Return the (X, Y) coordinate for the center point of the cell that contains the specified text.  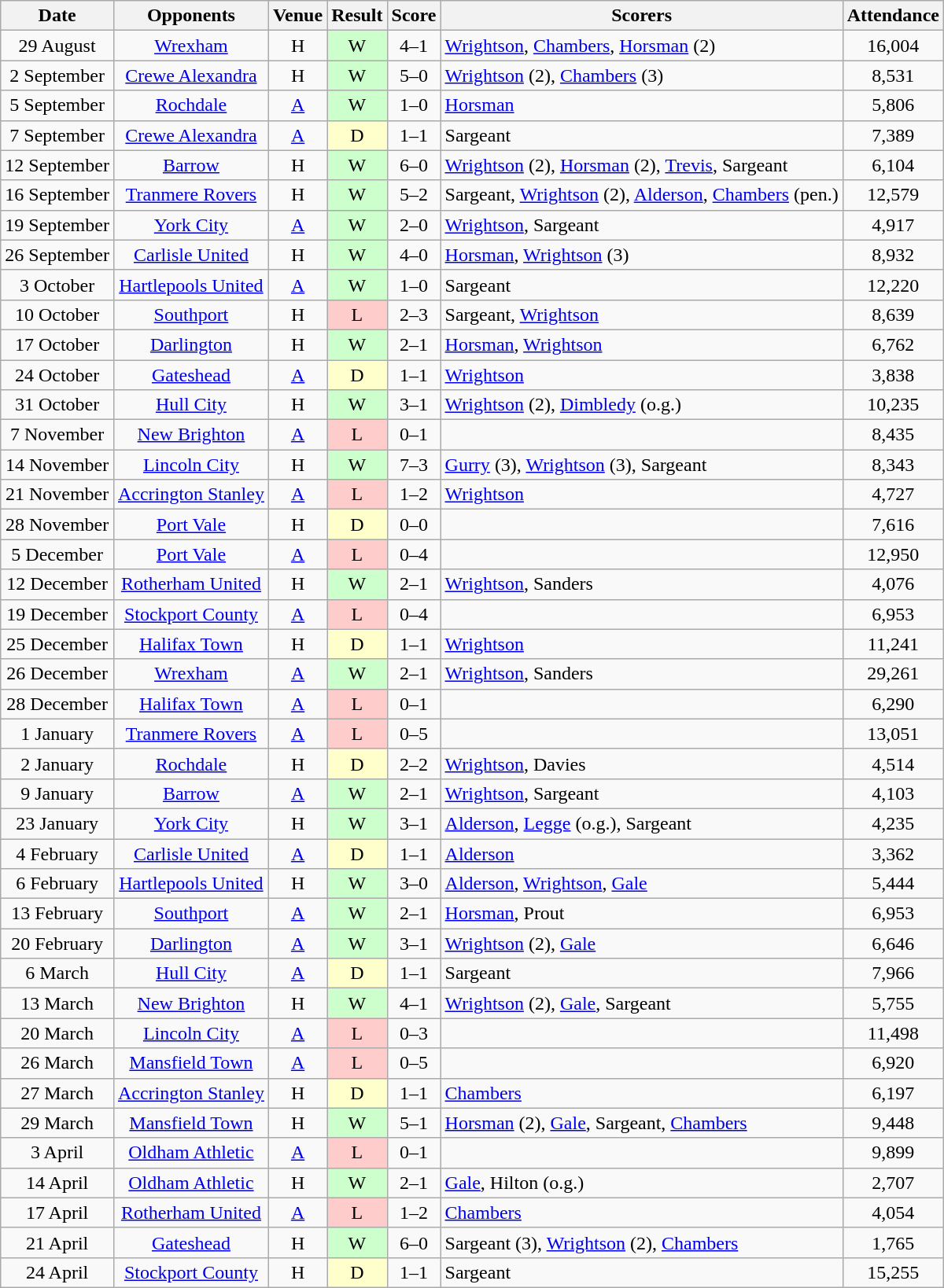
1,765 (893, 1242)
Sargeant, Wrightson (642, 315)
9 January (57, 793)
Horsman, Wrightson (642, 344)
Wrightson (2), Gale, Sargeant (642, 1003)
12,220 (893, 285)
6,762 (893, 344)
24 October (57, 375)
4,103 (893, 793)
20 March (57, 1033)
7–3 (414, 465)
2 January (57, 764)
Wrightson (2), Horsman (2), Trevis, Sargeant (642, 165)
Alderson, Legge (o.g.), Sargeant (642, 823)
Opponents (190, 16)
Score (414, 16)
12,950 (893, 554)
7,389 (893, 135)
19 December (57, 614)
25 December (57, 644)
17 April (57, 1213)
13 February (57, 914)
Sargeant, Wrightson (2), Alderson, Chambers (pen.) (642, 195)
6,197 (893, 1093)
3 April (57, 1153)
7,616 (893, 524)
10,235 (893, 405)
Sargeant (3), Wrightson (2), Chambers (642, 1242)
Wrightson, Chambers, Horsman (2) (642, 46)
Horsman (642, 105)
Wrightson, Davies (642, 764)
8,435 (893, 435)
23 January (57, 823)
Horsman, Wrightson (3) (642, 255)
6,646 (893, 944)
11,241 (893, 644)
4,917 (893, 225)
27 March (57, 1093)
4,514 (893, 764)
Horsman, Prout (642, 914)
12 December (57, 584)
2–2 (414, 764)
13,051 (893, 734)
28 December (57, 704)
Scorers (642, 16)
14 April (57, 1183)
2 September (57, 75)
Horsman (2), Gale, Sargeant, Chambers (642, 1123)
3–0 (414, 884)
Wrightson (2), Gale (642, 944)
24 April (57, 1272)
5 September (57, 105)
7,966 (893, 973)
14 November (57, 465)
6 March (57, 973)
4,076 (893, 584)
4,727 (893, 495)
Gale, Hilton (o.g.) (642, 1183)
7 November (57, 435)
Result (357, 16)
Date (57, 16)
5–1 (414, 1123)
12,579 (893, 195)
Attendance (893, 16)
3 October (57, 285)
5–2 (414, 195)
Alderson (642, 853)
6 February (57, 884)
29 March (57, 1123)
0–0 (414, 524)
6,290 (893, 704)
28 November (57, 524)
19 September (57, 225)
12 September (57, 165)
6,104 (893, 165)
15,255 (893, 1272)
4–0 (414, 255)
4 February (57, 853)
7 September (57, 135)
16,004 (893, 46)
5 December (57, 554)
13 March (57, 1003)
8,343 (893, 465)
Alderson, Wrightson, Gale (642, 884)
2,707 (893, 1183)
4,054 (893, 1213)
8,531 (893, 75)
16 September (57, 195)
26 March (57, 1063)
26 December (57, 674)
Wrightson (2), Dimbledy (o.g.) (642, 405)
Gurry (3), Wrightson (3), Sargeant (642, 465)
29 August (57, 46)
9,448 (893, 1123)
Wrightson (2), Chambers (3) (642, 75)
6,920 (893, 1063)
29,261 (893, 674)
3,838 (893, 375)
1 January (57, 734)
17 October (57, 344)
4,235 (893, 823)
0–3 (414, 1033)
9,899 (893, 1153)
21 November (57, 495)
8,932 (893, 255)
26 September (57, 255)
2–0 (414, 225)
21 April (57, 1242)
5,755 (893, 1003)
8,639 (893, 315)
5,806 (893, 105)
10 October (57, 315)
5,444 (893, 884)
20 February (57, 944)
11,498 (893, 1033)
3,362 (893, 853)
Venue (297, 16)
2–3 (414, 315)
5–0 (414, 75)
31 October (57, 405)
